Identify which cell holds the provided text, then report its [x, y] central coordinate. 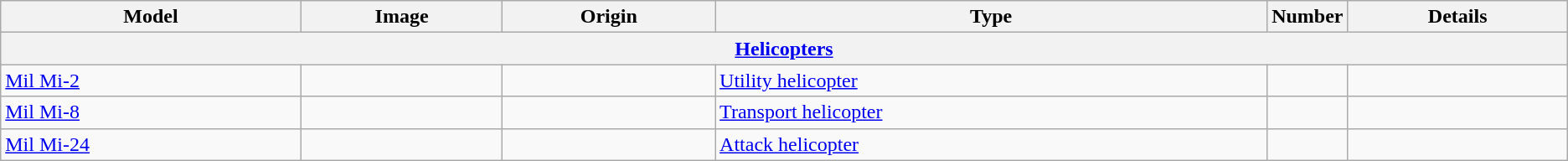
Attack helicopter [992, 144]
Number [1308, 17]
Model [151, 17]
Mil Mi-2 [151, 80]
Origin [609, 17]
Transport helicopter [992, 112]
Image [402, 17]
Mil Mi-24 [151, 144]
Utility helicopter [992, 80]
Type [992, 17]
Helicopters [784, 49]
Mil Mi-8 [151, 112]
Details [1457, 17]
